Extract the [X, Y] coordinate from the center of the cell holding the provided text.  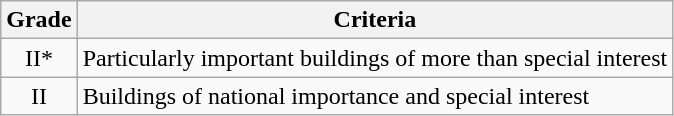
Criteria [375, 20]
II [39, 96]
Buildings of national importance and special interest [375, 96]
Particularly important buildings of more than special interest [375, 58]
Grade [39, 20]
II* [39, 58]
